Pinpoint the cell where the given text exists, returning its [X, Y] midpoint coordinate. 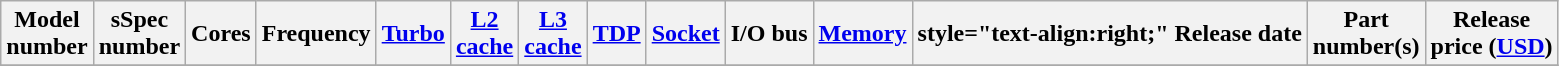
style="text-align:right;" Release date [1110, 34]
Releaseprice (USD) [1492, 34]
Partnumber(s) [1366, 34]
sSpecnumber [139, 34]
I/O bus [769, 34]
TDP [616, 34]
Memory [862, 34]
L2cache [484, 34]
Frequency [316, 34]
L3cache [553, 34]
Socket [686, 34]
Modelnumber [47, 34]
Cores [222, 34]
Turbo [413, 34]
